Find where the given text appears and provide that cell's center as [X, Y] coordinate. 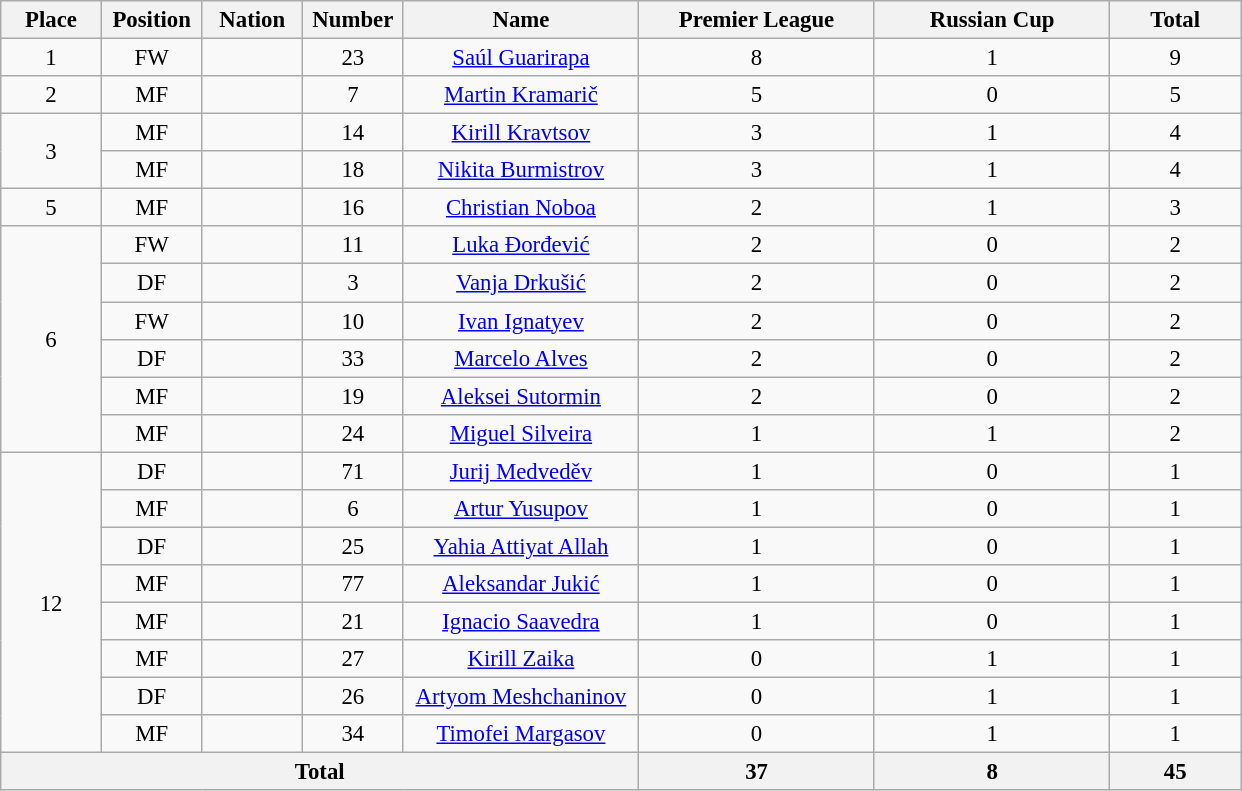
19 [354, 396]
24 [354, 433]
Yahia Attiyat Allah [521, 546]
Vanja Drkušić [521, 283]
Timofei Margasov [521, 734]
Jurij Medveděv [521, 471]
Artur Yusupov [521, 509]
Number [354, 20]
Martin Kramarič [521, 95]
18 [354, 170]
Position [152, 20]
71 [354, 471]
Nikita Burmistrov [521, 170]
12 [52, 602]
Ignacio Saavedra [521, 621]
Aleksandar Jukić [521, 584]
Nation [252, 20]
45 [1176, 772]
Russian Cup [992, 20]
14 [354, 133]
Artyom Meshchaninov [521, 697]
Place [52, 20]
Kirill Zaika [521, 659]
10 [354, 321]
Marcelo Alves [521, 358]
9 [1176, 58]
33 [354, 358]
Premier League [757, 20]
Miguel Silveira [521, 433]
26 [354, 697]
37 [757, 772]
Name [521, 20]
Saúl Guarirapa [521, 58]
11 [354, 245]
21 [354, 621]
16 [354, 208]
7 [354, 95]
27 [354, 659]
Aleksei Sutormin [521, 396]
Kirill Kravtsov [521, 133]
Luka Đorđević [521, 245]
25 [354, 546]
23 [354, 58]
Ivan Ignatyev [521, 321]
34 [354, 734]
Christian Noboa [521, 208]
77 [354, 584]
